Pinpoint the cell where the given text exists, returning its [x, y] midpoint coordinate. 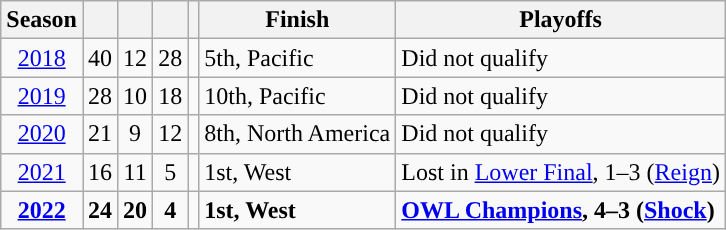
2018 [42, 58]
8th, North America [298, 134]
2021 [42, 172]
Season [42, 20]
10 [136, 96]
5 [170, 172]
OWL Champions, 4–3 (Shock) [561, 210]
Finish [298, 20]
24 [100, 210]
Lost in Lower Final, 1–3 (Reign) [561, 172]
9 [136, 134]
Playoffs [561, 20]
10th, Pacific [298, 96]
11 [136, 172]
21 [100, 134]
16 [100, 172]
2019 [42, 96]
4 [170, 210]
2022 [42, 210]
18 [170, 96]
5th, Pacific [298, 58]
2020 [42, 134]
40 [100, 58]
20 [136, 210]
